For the text-containing cell, return its midpoint in [X, Y] coordinate format. 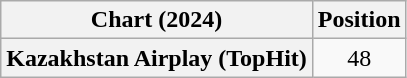
48 [359, 58]
Position [359, 20]
Chart (2024) [157, 20]
Kazakhstan Airplay (TopHit) [157, 58]
